For the text-containing cell, return its midpoint in [x, y] coordinate format. 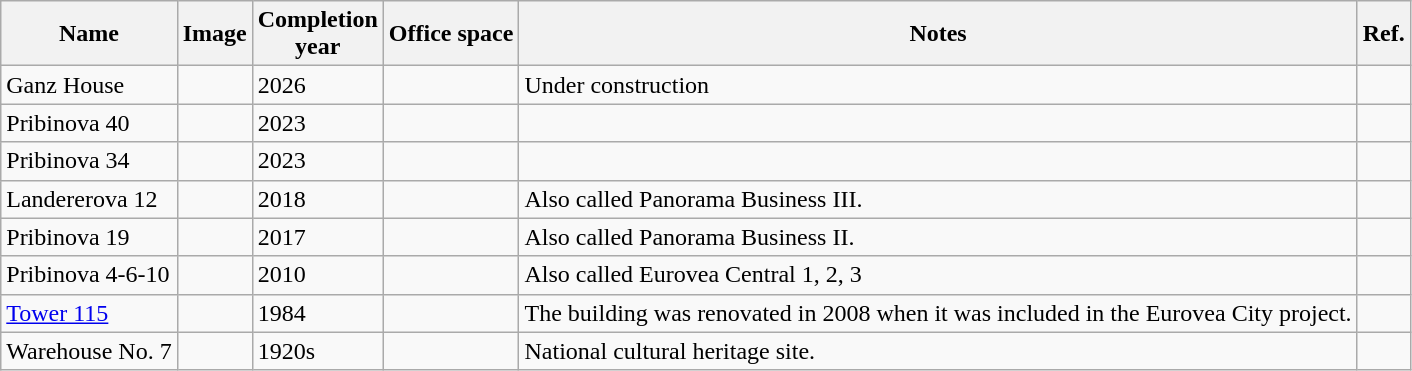
Completionyear [318, 34]
Pribinova 19 [89, 237]
Pribinova 40 [89, 123]
Also called Panorama Business II. [938, 237]
Notes [938, 34]
National cultural heritage site. [938, 351]
Warehouse No. 7 [89, 351]
2010 [318, 275]
Also called Panorama Business III. [938, 199]
The building was renovated in 2008 when it was included in the Eurovea City project. [938, 313]
Name [89, 34]
2017 [318, 237]
Under construction [938, 85]
Pribinova 4-6-10 [89, 275]
Image [214, 34]
2018 [318, 199]
Ganz House [89, 85]
1984 [318, 313]
Ref. [1384, 34]
2026 [318, 85]
Also called Eurovea Central 1, 2, 3 [938, 275]
1920s [318, 351]
Tower 115 [89, 313]
Office space [451, 34]
Landererova 12 [89, 199]
Pribinova 34 [89, 161]
